Detect which cell encompasses the target text, then output its (x, y) center coordinate. 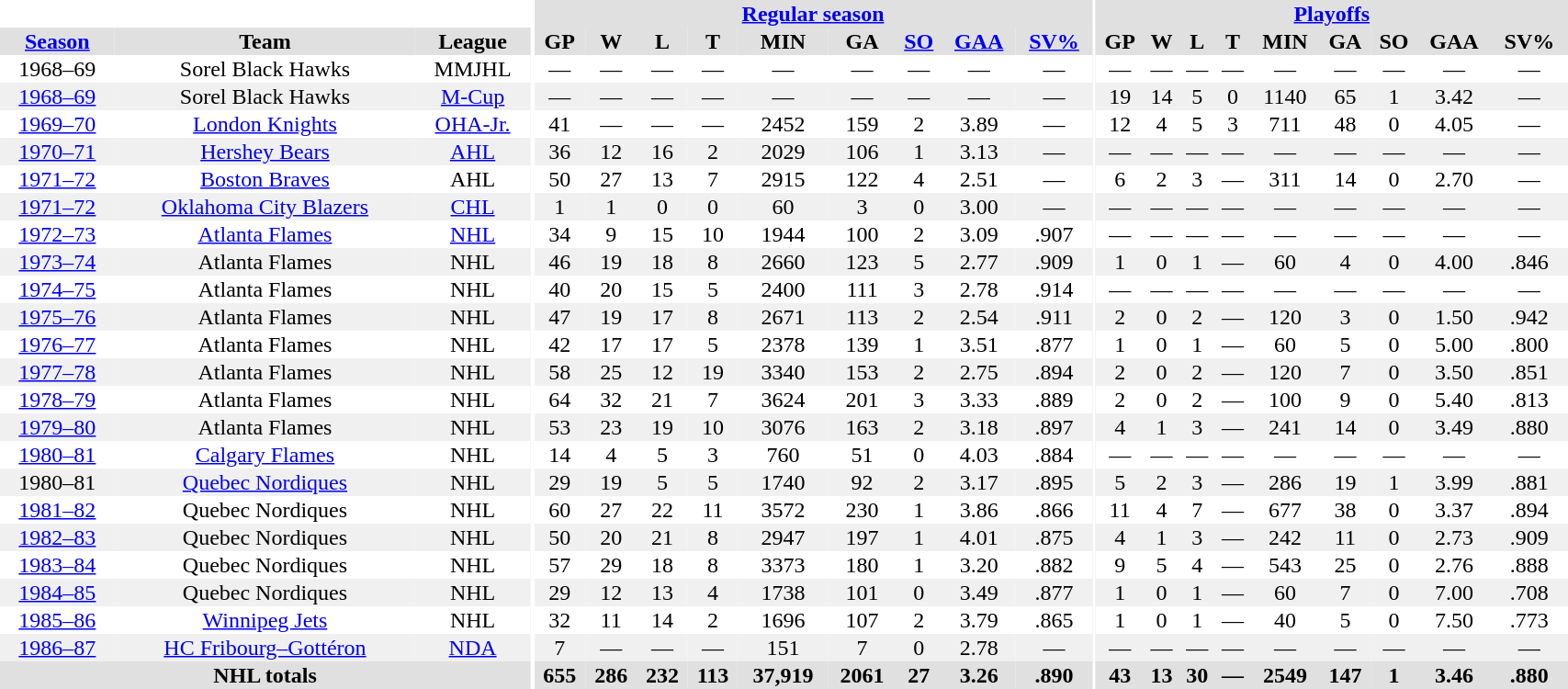
16 (662, 152)
2.75 (979, 372)
4.01 (979, 537)
4.03 (979, 455)
122 (862, 179)
1981–82 (57, 510)
1969–70 (57, 124)
163 (862, 427)
2061 (862, 675)
.875 (1055, 537)
92 (862, 482)
3.50 (1455, 372)
2.54 (979, 317)
677 (1284, 510)
106 (862, 152)
5.40 (1455, 400)
4.00 (1455, 262)
201 (862, 400)
65 (1345, 96)
53 (559, 427)
.914 (1055, 289)
2029 (783, 152)
3572 (783, 510)
151 (783, 648)
242 (1284, 537)
.865 (1055, 620)
139 (862, 344)
.866 (1055, 510)
4.05 (1455, 124)
232 (662, 675)
230 (862, 510)
760 (783, 455)
.897 (1055, 427)
3.17 (979, 482)
.846 (1529, 262)
47 (559, 317)
3.79 (979, 620)
41 (559, 124)
3.89 (979, 124)
543 (1284, 565)
43 (1120, 675)
655 (559, 675)
37,919 (783, 675)
3.09 (979, 234)
3.46 (1455, 675)
46 (559, 262)
159 (862, 124)
Winnipeg Jets (265, 620)
M-Cup (472, 96)
1982–83 (57, 537)
.882 (1055, 565)
42 (559, 344)
7.00 (1455, 593)
48 (1345, 124)
1977–78 (57, 372)
64 (559, 400)
Calgary Flames (265, 455)
1944 (783, 234)
Hershey Bears (265, 152)
2.77 (979, 262)
1983–84 (57, 565)
197 (862, 537)
147 (1345, 675)
311 (1284, 179)
London Knights (265, 124)
2.70 (1455, 179)
3.26 (979, 675)
3076 (783, 427)
NHL totals (265, 675)
Season (57, 41)
OHA-Jr. (472, 124)
2.73 (1455, 537)
1972–73 (57, 234)
7.50 (1455, 620)
NDA (472, 648)
1974–75 (57, 289)
153 (862, 372)
36 (559, 152)
.895 (1055, 482)
Oklahoma City Blazers (265, 207)
2378 (783, 344)
2549 (1284, 675)
HC Fribourg–Gottéron (265, 648)
1986–87 (57, 648)
22 (662, 510)
2452 (783, 124)
2915 (783, 179)
.813 (1529, 400)
1738 (783, 593)
1696 (783, 620)
1970–71 (57, 152)
5.00 (1455, 344)
.942 (1529, 317)
.851 (1529, 372)
1740 (783, 482)
1975–76 (57, 317)
.881 (1529, 482)
38 (1345, 510)
1984–85 (57, 593)
1973–74 (57, 262)
.888 (1529, 565)
1140 (1284, 96)
34 (559, 234)
3.86 (979, 510)
1979–80 (57, 427)
1985–86 (57, 620)
2947 (783, 537)
3.99 (1455, 482)
1976–77 (57, 344)
180 (862, 565)
57 (559, 565)
.889 (1055, 400)
58 (559, 372)
.773 (1529, 620)
2.51 (979, 179)
30 (1198, 675)
111 (862, 289)
3.51 (979, 344)
.708 (1529, 593)
Regular season (813, 14)
123 (862, 262)
MMJHL (472, 69)
51 (862, 455)
3.20 (979, 565)
3.33 (979, 400)
Team (265, 41)
2400 (783, 289)
.800 (1529, 344)
2.76 (1455, 565)
.911 (1055, 317)
1.50 (1455, 317)
.907 (1055, 234)
241 (1284, 427)
3373 (783, 565)
3340 (783, 372)
3624 (783, 400)
23 (611, 427)
League (472, 41)
3.37 (1455, 510)
Boston Braves (265, 179)
.890 (1055, 675)
107 (862, 620)
3.18 (979, 427)
3.00 (979, 207)
3.13 (979, 152)
6 (1120, 179)
.884 (1055, 455)
3.42 (1455, 96)
1978–79 (57, 400)
2671 (783, 317)
2660 (783, 262)
101 (862, 593)
Playoffs (1332, 14)
CHL (472, 207)
711 (1284, 124)
